Pinpoint the cell where the given text exists, returning its (X, Y) midpoint coordinate. 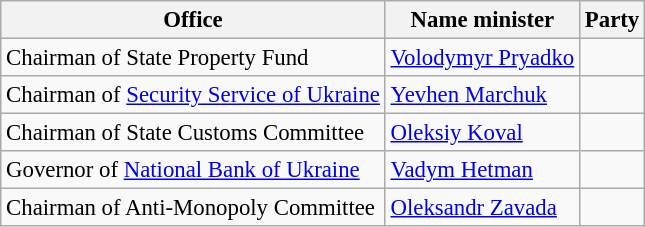
Name minister (482, 20)
Chairman of State Property Fund (193, 58)
Chairman of Anti-Monopoly Committee (193, 208)
Governor of National Bank of Ukraine (193, 170)
Party (612, 20)
Chairman of Security Service of Ukraine (193, 95)
Volodymyr Pryadko (482, 58)
Oleksiy Koval (482, 133)
Vadym Hetman (482, 170)
Chairman of State Customs Committee (193, 133)
Office (193, 20)
Oleksandr Zavada (482, 208)
Yevhen Marchuk (482, 95)
